Locate the cell with the specified text and output its [x, y] center coordinate. 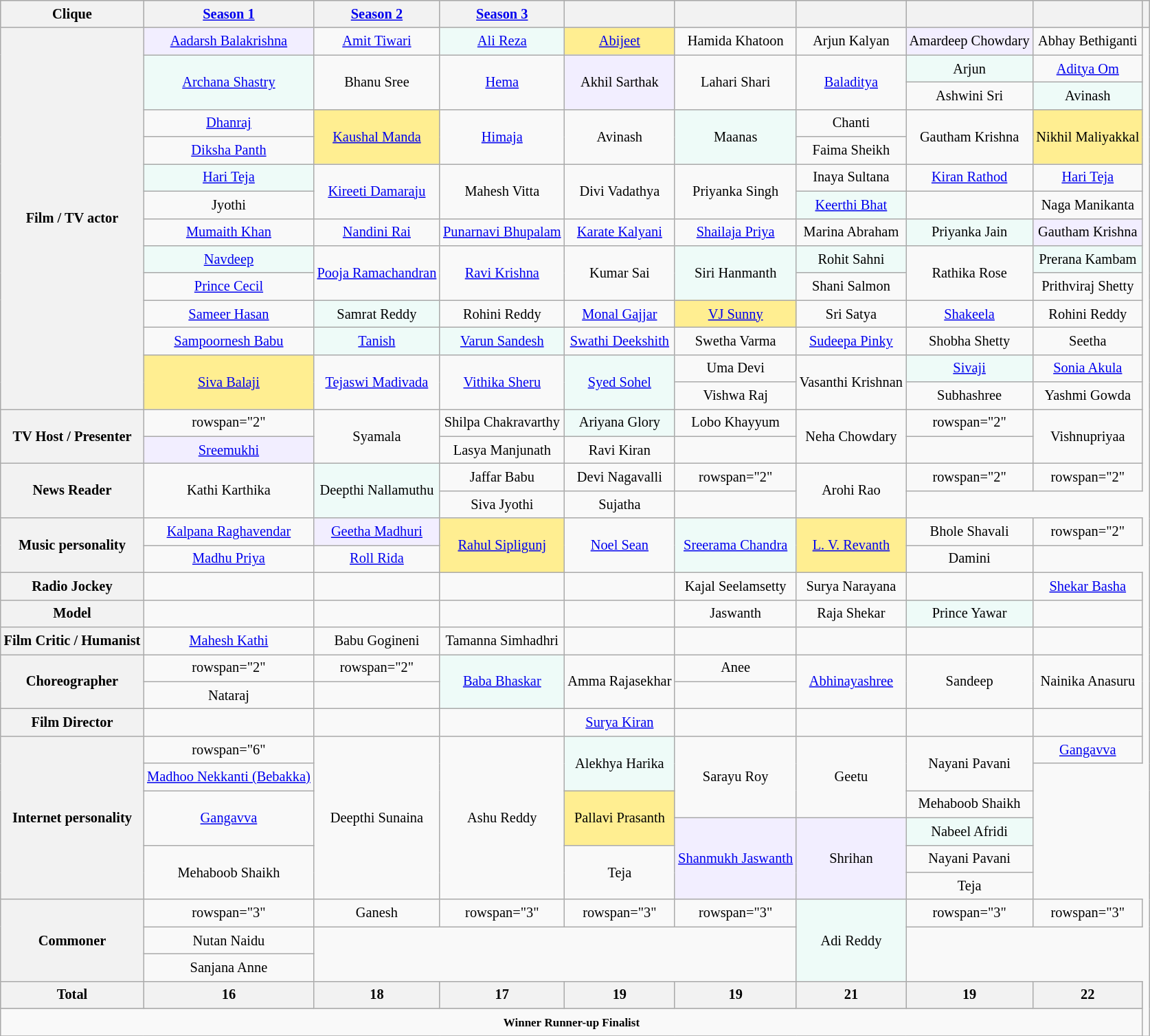
Nabeel Afridi [970, 831]
Aadarsh Balakrishna [228, 41]
Faima Sheikh [851, 150]
Hamida Khatoon [735, 41]
Madhoo Nekkanti (Bebakka) [228, 777]
Lasya Manjunath [501, 450]
Radio Jockey [72, 586]
Devi Nagavalli [620, 477]
Season 3 [501, 14]
Karate Kalyani [620, 232]
Prince Cecil [228, 286]
Alekhya Harika [620, 763]
Season 1 [228, 14]
Varun Sandesh [501, 341]
Geetu [851, 776]
Ashwini Sri [970, 95]
Music personality [72, 545]
Sreerama Chandra [735, 545]
Amma Rajasekhar [620, 682]
Prerana Kambam [1087, 259]
Archana Shastry [228, 82]
Arjun Kalyan [851, 41]
Nainika Anasuru [1087, 682]
21 [851, 995]
Seetha [1087, 341]
Nutan Naidu [228, 941]
Ariyana Glory [620, 423]
Amit Tiwari [376, 41]
Sameer Hasan [228, 314]
Pooja Ramachandran [376, 272]
Baladitya [851, 82]
Akhil Sarthak [620, 82]
Priyanka Jain [970, 232]
Bhanu Sree [376, 82]
Damini [970, 559]
Subhashree [970, 396]
Priyanka Singh [735, 191]
Jaswanth [735, 613]
Arohi Rao [851, 491]
Mumaith Khan [228, 232]
Dhanraj [228, 123]
Surya Narayana [851, 586]
Ganesh [376, 913]
Film / TV actor [72, 218]
Ali Reza [501, 41]
Bhole Shavali [970, 532]
Kumar Sai [620, 272]
Siva Balaji [228, 382]
Hema [501, 82]
Adi Reddy [851, 940]
Tanish [376, 341]
Sampoornesh Babu [228, 341]
Anee [735, 668]
Divi Vadathya [620, 191]
Shrihan [851, 859]
Lobo Khayyum [735, 423]
Noel Sean [620, 545]
Siri Hanmanth [735, 272]
Maanas [735, 136]
Surya Kiran [620, 722]
Kathi Karthika [228, 491]
Kajal Seelamsetty [735, 586]
Commoner [72, 940]
Ashu Reddy [501, 818]
Vasanthi Krishnan [851, 382]
TV Host / Presenter [72, 436]
Nataraj [228, 695]
Madhu Priya [228, 559]
Kalpana Raghavendar [228, 532]
Marina Abraham [851, 232]
Amardeep Chowdary [970, 41]
Himaja [501, 136]
Vishnupriyaa [1087, 436]
Abhinayashree [851, 682]
Shanmukh Jaswanth [735, 859]
Winner Runner-up Finalist [572, 1022]
News Reader [72, 491]
Pallavi Prasanth [620, 818]
Shani Salmon [851, 286]
Shekar Basha [1087, 586]
Prince Yawar [970, 613]
Model [72, 613]
Neha Chowdary [851, 436]
Keerthi Bhat [851, 205]
Nandini Rai [376, 232]
Sujatha [620, 504]
Tejaswi Madivada [376, 382]
Mahesh Vitta [501, 191]
Nikhil Maliyakkal [1087, 136]
Film Critic / Humanist [72, 640]
Shakeela [970, 314]
Samrat Reddy [376, 314]
Roll Rida [376, 559]
Kaushal Manda [376, 136]
Naga Manikanta [1087, 205]
16 [228, 995]
Shailaja Priya [735, 232]
Rathika Rose [970, 272]
17 [501, 995]
Clique [72, 14]
Ravi Krishna [501, 272]
Babu Gogineni [376, 640]
Geetha Madhuri [376, 532]
Raja Shekar [851, 613]
Sarayu Roy [735, 776]
Uma Devi [735, 368]
Vishwa Raj [735, 396]
Tamanna Simhadhri [501, 640]
Syed Sohel [620, 382]
Baba Bhaskar [501, 682]
Vithika Sheru [501, 382]
Sanjana Anne [228, 967]
Navdeep [228, 259]
Chanti [851, 123]
Swetha Varma [735, 341]
Sonia Akula [1087, 368]
Rohit Sahni [851, 259]
Internet personality [72, 818]
Inaya Sultana [851, 177]
Kiran Rathod [970, 177]
Shobha Shetty [970, 341]
Arjun [970, 69]
Kireeti Damaraju [376, 191]
Rahul Sipligunj [501, 545]
Deepthi Nallamuthu [376, 491]
Prithviraj Shetty [1087, 286]
Total [72, 995]
18 [376, 995]
Shilpa Chakravarthy [501, 423]
Punarnavi Bhupalam [501, 232]
Sri Satya [851, 314]
Mahesh Kathi [228, 640]
Lahari Shari [735, 82]
Swathi Deekshith [620, 341]
Deepthi Sunaina [376, 818]
Jaffar Babu [501, 477]
rowspan="6" [228, 750]
Diksha Panth [228, 150]
Choreographer [72, 682]
Sivaji [970, 368]
VJ Sunny [735, 314]
Film Director [72, 722]
Jyothi [228, 205]
Season 2 [376, 14]
Sudeepa Pinky [851, 341]
Yashmi Gowda [1087, 396]
L. V. Revanth [851, 545]
Ravi Kiran [620, 450]
Abhay Bethiganti [1087, 41]
Aditya Om [1087, 69]
Syamala [376, 436]
Abijeet [620, 41]
Siva Jyothi [501, 504]
Sandeep [970, 682]
22 [1087, 995]
Monal Gajjar [620, 314]
Sreemukhi [228, 450]
